Extract the (X, Y) coordinate from the center of the cell holding the provided text.  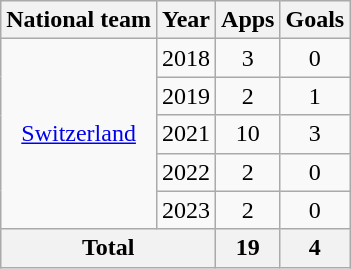
2019 (186, 96)
2018 (186, 58)
10 (248, 134)
National team (79, 20)
Apps (248, 20)
2021 (186, 134)
Switzerland (79, 134)
19 (248, 248)
1 (315, 96)
Year (186, 20)
2022 (186, 172)
2023 (186, 210)
4 (315, 248)
Goals (315, 20)
Total (108, 248)
